Scan for the cell matching the given text and deliver its (X, Y) coordinate at center. 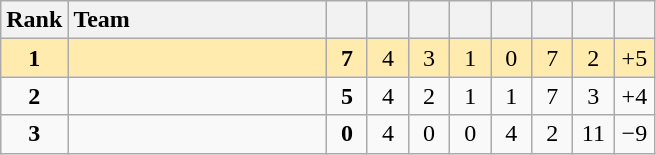
11 (594, 134)
Team (198, 20)
−9 (634, 134)
Rank (34, 20)
5 (346, 96)
+4 (634, 96)
+5 (634, 58)
